Pinpoint the cell where the given text exists, returning its (X, Y) midpoint coordinate. 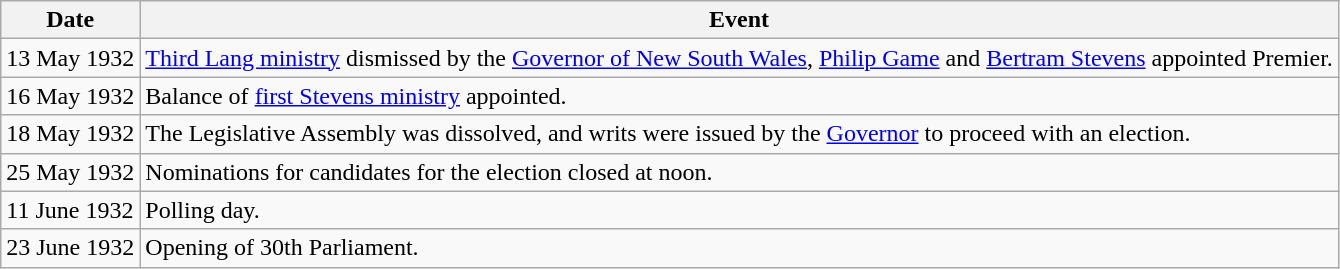
Polling day. (740, 210)
16 May 1932 (70, 96)
13 May 1932 (70, 58)
11 June 1932 (70, 210)
25 May 1932 (70, 172)
Third Lang ministry dismissed by the Governor of New South Wales, Philip Game and Bertram Stevens appointed Premier. (740, 58)
Opening of 30th Parliament. (740, 248)
Date (70, 20)
18 May 1932 (70, 134)
Balance of first Stevens ministry appointed. (740, 96)
The Legislative Assembly was dissolved, and writs were issued by the Governor to proceed with an election. (740, 134)
Nominations for candidates for the election closed at noon. (740, 172)
23 June 1932 (70, 248)
Event (740, 20)
